Pinpoint the cell where the given text exists, returning its (x, y) midpoint coordinate. 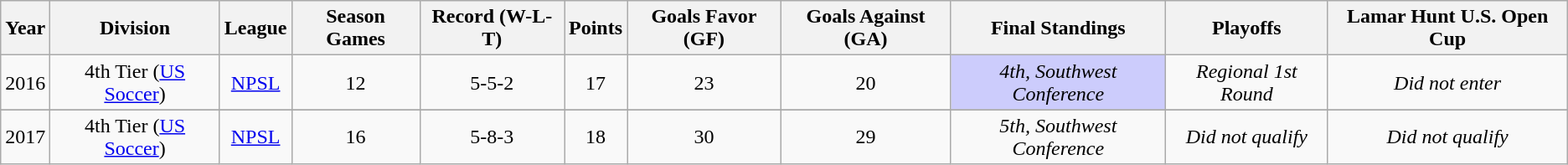
20 (866, 82)
17 (596, 82)
5-5-2 (492, 82)
Did not enter (1447, 82)
Year (25, 28)
30 (704, 137)
2016 (25, 82)
5-8-3 (492, 137)
League (255, 28)
12 (355, 82)
18 (596, 137)
2017 (25, 137)
Points (596, 28)
5th, Southwest Conference (1059, 137)
Goals Against (GA) (866, 28)
Lamar Hunt U.S. Open Cup (1447, 28)
29 (866, 137)
Division (135, 28)
Goals Favor (GF) (704, 28)
Regional 1st Round (1246, 82)
Playoffs (1246, 28)
16 (355, 137)
Final Standings (1059, 28)
23 (704, 82)
Season Games (355, 28)
Record (W-L-T) (492, 28)
4th, Southwest Conference (1059, 82)
